Output the (x, y) coordinate of the center of the cell containing the given text.  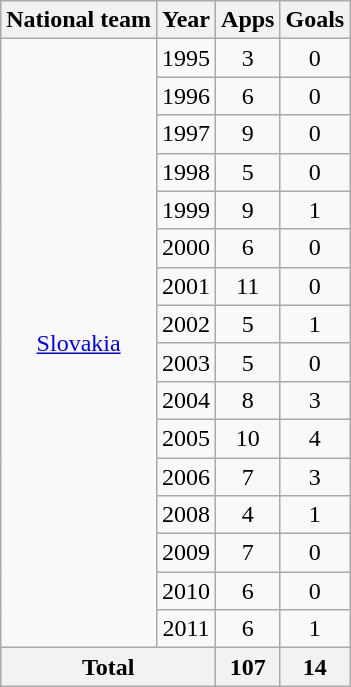
Apps (248, 20)
1995 (186, 58)
National team (79, 20)
2005 (186, 438)
2000 (186, 248)
1998 (186, 172)
2004 (186, 400)
8 (248, 400)
Year (186, 20)
Goals (315, 20)
2006 (186, 477)
2009 (186, 553)
2001 (186, 286)
1999 (186, 210)
2011 (186, 629)
2003 (186, 362)
Total (108, 667)
1997 (186, 134)
10 (248, 438)
14 (315, 667)
1996 (186, 96)
2002 (186, 324)
2008 (186, 515)
Slovakia (79, 344)
11 (248, 286)
2010 (186, 591)
107 (248, 667)
